Provide the [x, y] coordinate of the cell's center where the given text is located.  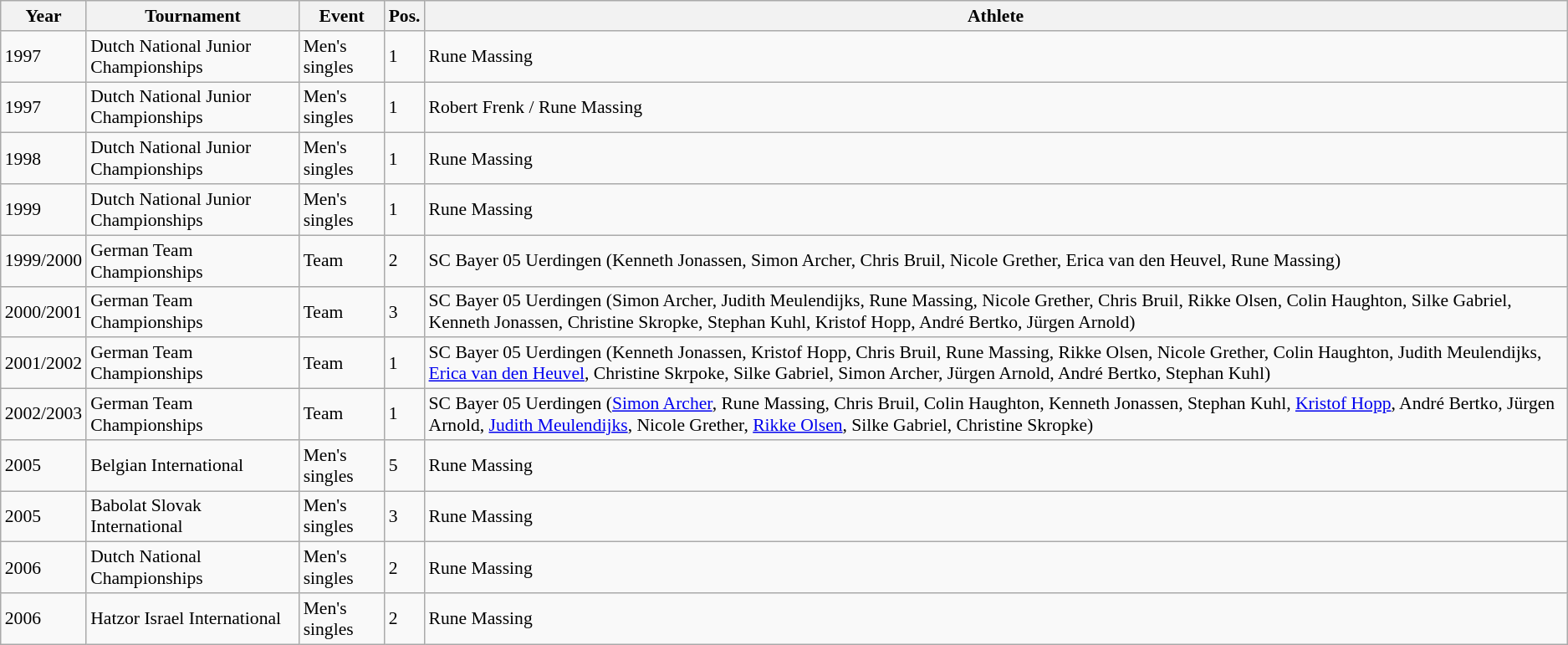
Athlete [996, 16]
Robert Frenk / Rune Massing [996, 107]
Dutch National Championships [192, 567]
Tournament [192, 16]
SC Bayer 05 Uerdingen (Kenneth Jonassen, Simon Archer, Chris Bruil, Nicole Grether, Erica van den Heuvel, Rune Massing) [996, 261]
Pos. [405, 16]
2001/2002 [43, 363]
2000/2001 [43, 311]
5 [405, 465]
Year [43, 16]
Event [342, 16]
Belgian International [192, 465]
1999 [43, 209]
1999/2000 [43, 261]
1998 [43, 159]
2002/2003 [43, 415]
Babolat Slovak International [192, 517]
Hatzor Israel International [192, 619]
